Identify which cell holds the provided text, then report its (X, Y) central coordinate. 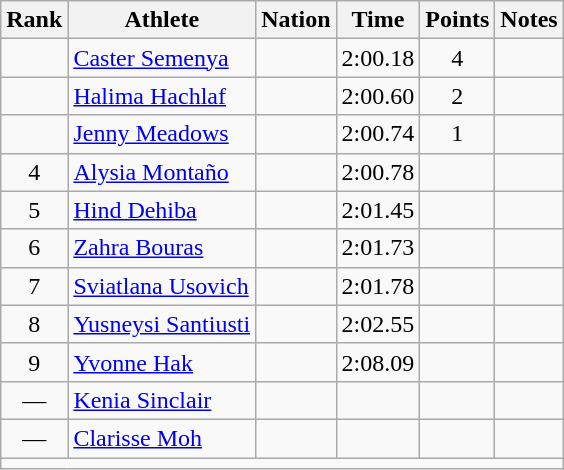
Time (378, 20)
Points (458, 20)
2:01.45 (378, 210)
2:00.18 (378, 58)
Kenia Sinclair (162, 400)
Sviatlana Usovich (162, 286)
2:02.55 (378, 324)
2:00.60 (378, 96)
Rank (34, 20)
9 (34, 362)
2:00.74 (378, 134)
Nation (296, 20)
2:08.09 (378, 362)
Alysia Montaño (162, 172)
2:01.78 (378, 286)
2 (458, 96)
5 (34, 210)
2:00.78 (378, 172)
1 (458, 134)
Yusneysi Santiusti (162, 324)
2:01.73 (378, 248)
Notes (529, 20)
Jenny Meadows (162, 134)
Athlete (162, 20)
Clarisse Moh (162, 438)
Hind Dehiba (162, 210)
7 (34, 286)
6 (34, 248)
Zahra Bouras (162, 248)
Caster Semenya (162, 58)
Halima Hachlaf (162, 96)
Yvonne Hak (162, 362)
8 (34, 324)
